Return [X, Y] of the center of cell containing provided text 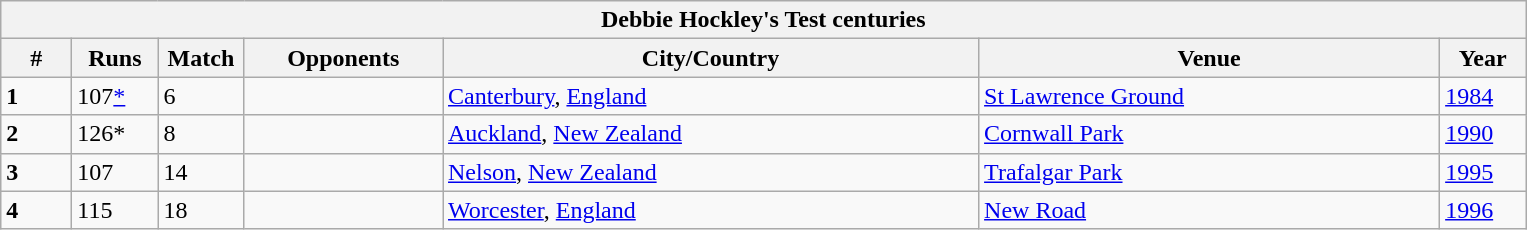
1996 [1483, 210]
2 [36, 134]
Auckland, New Zealand [710, 134]
Opponents [344, 58]
Cornwall Park [1210, 134]
4 [36, 210]
1990 [1483, 134]
Canterbury, England [710, 96]
Trafalgar Park [1210, 172]
Year [1483, 58]
1984 [1483, 96]
Worcester, England [710, 210]
107* [115, 96]
Match [201, 58]
St Lawrence Ground [1210, 96]
8 [201, 134]
Nelson, New Zealand [710, 172]
1995 [1483, 172]
115 [115, 210]
6 [201, 96]
New Road [1210, 210]
18 [201, 210]
Runs [115, 58]
Debbie Hockley's Test centuries [764, 20]
3 [36, 172]
126* [115, 134]
14 [201, 172]
# [36, 58]
1 [36, 96]
City/Country [710, 58]
107 [115, 172]
Venue [1210, 58]
